For the text-containing cell, return its midpoint in [x, y] coordinate format. 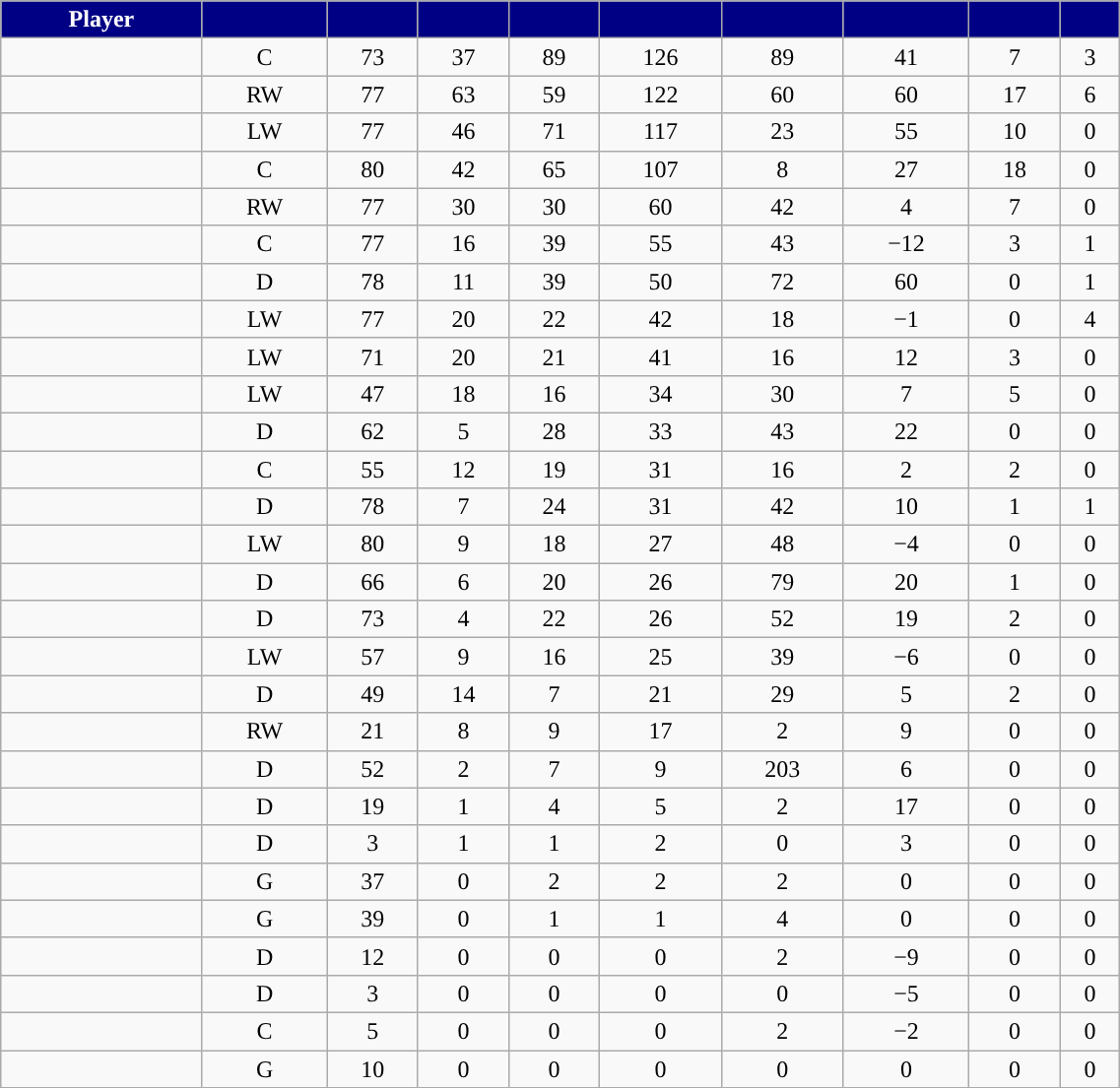
59 [555, 95]
62 [372, 431]
11 [463, 282]
−1 [906, 319]
126 [661, 57]
122 [661, 95]
79 [782, 582]
48 [782, 544]
203 [782, 769]
14 [463, 694]
65 [555, 169]
46 [463, 132]
Player [101, 20]
50 [661, 282]
23 [782, 132]
72 [782, 282]
−6 [906, 657]
33 [661, 431]
−2 [906, 1031]
107 [661, 169]
66 [372, 582]
24 [555, 507]
−9 [906, 956]
117 [661, 132]
−4 [906, 544]
25 [661, 657]
47 [372, 394]
57 [372, 657]
29 [782, 694]
49 [372, 694]
28 [555, 431]
63 [463, 95]
−12 [906, 244]
−5 [906, 993]
34 [661, 394]
